From the cell containing the given text, extract its center point as (x, y) coordinate. 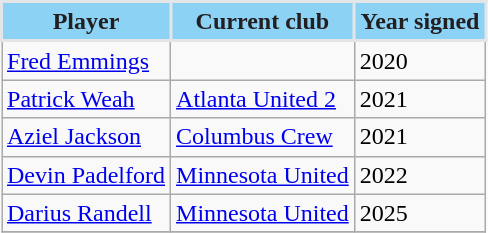
Fred Emmings (86, 60)
Atlanta United 2 (263, 99)
Patrick Weah (86, 99)
2020 (420, 60)
Aziel Jackson (86, 137)
Current club (263, 22)
2022 (420, 175)
Devin Padelford (86, 175)
2025 (420, 213)
Darius Randell (86, 213)
Player (86, 22)
Year signed (420, 22)
Columbus Crew (263, 137)
